Provide the (X, Y) coordinate of the cell's center where the given text is located.  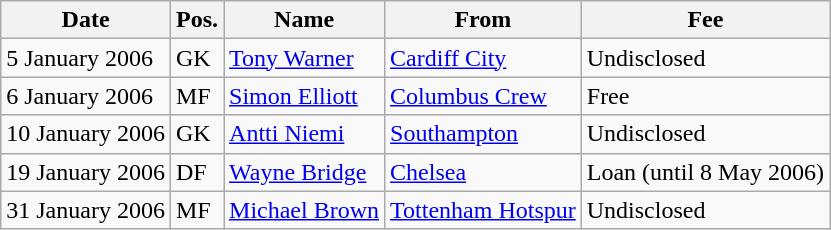
Antti Niemi (304, 134)
19 January 2006 (86, 172)
Tottenham Hotspur (484, 210)
DF (196, 172)
From (484, 20)
Simon Elliott (304, 96)
Cardiff City (484, 58)
Free (705, 96)
5 January 2006 (86, 58)
Name (304, 20)
Southampton (484, 134)
Columbus Crew (484, 96)
Loan (until 8 May 2006) (705, 172)
10 January 2006 (86, 134)
Wayne Bridge (304, 172)
Date (86, 20)
Tony Warner (304, 58)
Chelsea (484, 172)
Fee (705, 20)
Michael Brown (304, 210)
31 January 2006 (86, 210)
Pos. (196, 20)
6 January 2006 (86, 96)
